Locate the cell with the specified text and output its (X, Y) center coordinate. 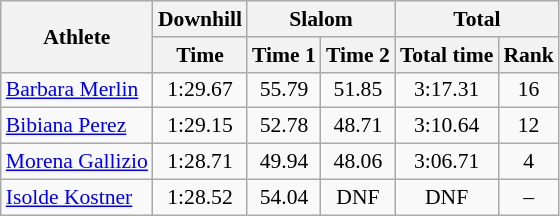
48.71 (358, 126)
Time (200, 55)
3:17.31 (446, 90)
Isolde Kostner (77, 197)
Total time (446, 55)
3:06.71 (446, 162)
49.94 (284, 162)
12 (528, 126)
Morena Gallizio (77, 162)
52.78 (284, 126)
Athlete (77, 36)
16 (528, 90)
51.85 (358, 90)
Time 1 (284, 55)
1:28.52 (200, 197)
– (528, 197)
1:29.15 (200, 126)
4 (528, 162)
3:10.64 (446, 126)
Slalom (321, 19)
48.06 (358, 162)
1:28.71 (200, 162)
54.04 (284, 197)
1:29.67 (200, 90)
Bibiana Perez (77, 126)
Barbara Merlin (77, 90)
Rank (528, 55)
Downhill (200, 19)
Total (477, 19)
Time 2 (358, 55)
55.79 (284, 90)
